Pinpoint the cell where the given text exists, returning its [X, Y] midpoint coordinate. 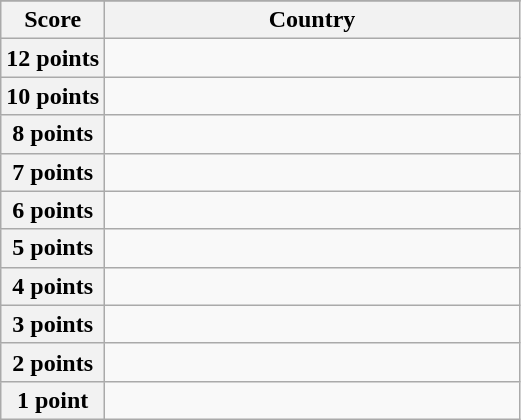
7 points [53, 172]
3 points [53, 324]
1 point [53, 400]
8 points [53, 134]
12 points [53, 58]
4 points [53, 286]
2 points [53, 362]
10 points [53, 96]
Country [312, 20]
6 points [53, 210]
Score [53, 20]
5 points [53, 248]
